From the cell containing the given text, extract its center point as (X, Y) coordinate. 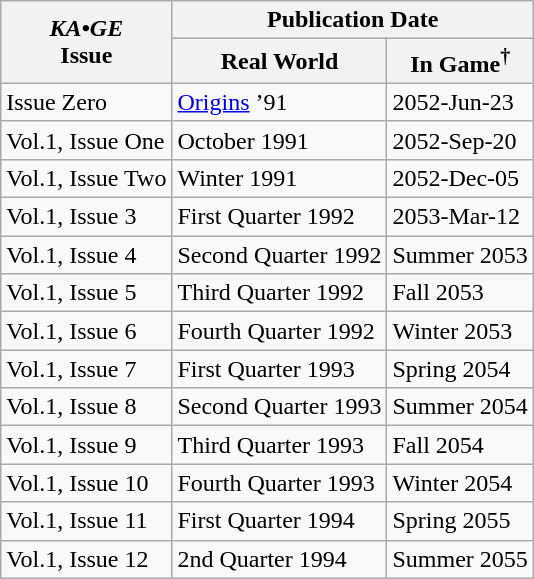
Vol.1, Issue 11 (86, 521)
Vol.1, Issue 8 (86, 407)
First Quarter 1992 (280, 217)
Vol.1, Issue 10 (86, 483)
Summer 2053 (460, 255)
Vol.1, Issue 6 (86, 331)
Second Quarter 1992 (280, 255)
Fourth Quarter 1993 (280, 483)
Vol.1, Issue Two (86, 178)
Winter 2054 (460, 483)
Spring 2054 (460, 369)
Vol.1, Issue 4 (86, 255)
Vol.1, Issue 7 (86, 369)
2052-Dec-05 (460, 178)
Real World (280, 62)
Winter 1991 (280, 178)
Third Quarter 1993 (280, 445)
In Game† (460, 62)
Second Quarter 1993 (280, 407)
Summer 2054 (460, 407)
Vol.1, Issue 9 (86, 445)
Summer 2055 (460, 559)
October 1991 (280, 140)
First Quarter 1993 (280, 369)
Fourth Quarter 1992 (280, 331)
Third Quarter 1992 (280, 293)
2053-Mar-12 (460, 217)
Fall 2054 (460, 445)
Vol.1, Issue 3 (86, 217)
2052-Sep-20 (460, 140)
First Quarter 1994 (280, 521)
Winter 2053 (460, 331)
KA•GEIssue (86, 42)
Origins ’91 (280, 102)
Spring 2055 (460, 521)
Vol.1, Issue 5 (86, 293)
2052-Jun-23 (460, 102)
Vol.1, Issue One (86, 140)
Publication Date (352, 20)
Fall 2053 (460, 293)
2nd Quarter 1994 (280, 559)
Vol.1, Issue 12 (86, 559)
Issue Zero (86, 102)
